Search for the cell housing the specified text and yield its [x, y] center coordinate. 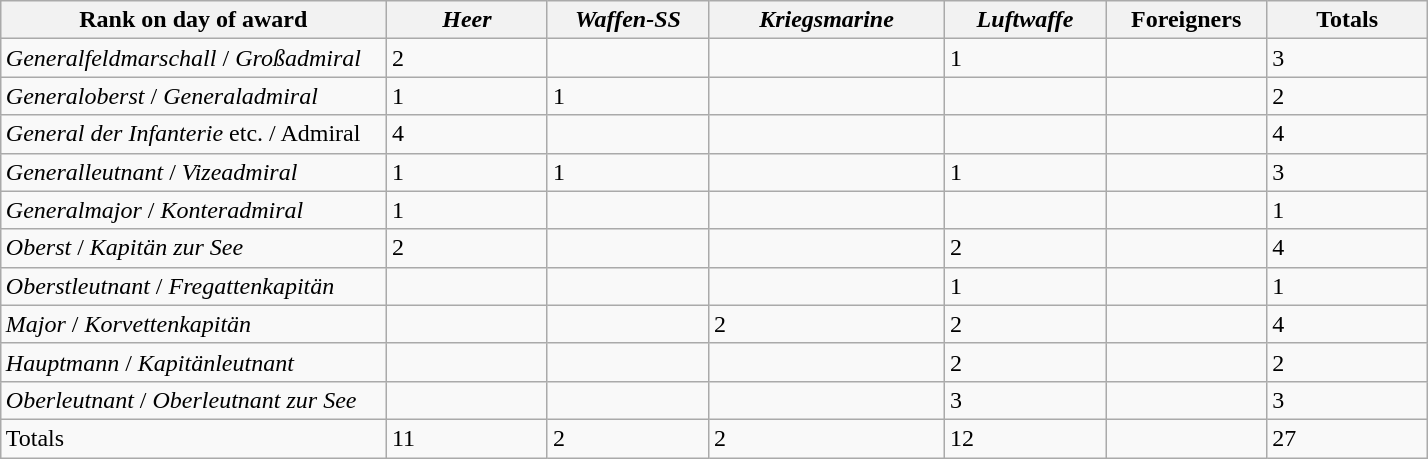
Generaloberst / Generaladmiral [193, 96]
Oberst / Kapitän zur See [193, 248]
11 [466, 438]
Waffen-SS [628, 20]
General der Infanterie etc. / Admiral [193, 134]
Oberstleutnant / Fregattenkapitän [193, 286]
12 [1026, 438]
27 [1348, 438]
Hauptmann / Kapitänleutnant [193, 362]
Generalleutnant / Vizeadmiral [193, 172]
Luftwaffe [1026, 20]
Oberleutnant / Oberleutnant zur See [193, 400]
Generalmajor / Konteradmiral [193, 210]
Rank on day of award [193, 20]
Foreigners [1186, 20]
Major / Korvettenkapitän [193, 324]
Generalfeldmarschall / Großadmiral [193, 58]
Heer [466, 20]
Kriegsmarine [826, 20]
